Scan for the cell matching the given text and deliver its [X, Y] coordinate at center. 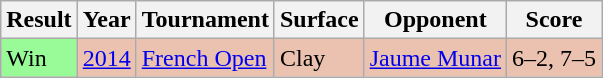
2014 [106, 58]
French Open [205, 58]
6–2, 7–5 [554, 58]
Score [554, 20]
Win [39, 58]
Surface [319, 20]
Clay [319, 58]
Opponent [435, 20]
Tournament [205, 20]
Year [106, 20]
Jaume Munar [435, 58]
Result [39, 20]
